Capture the cell that displays the provided text and extract its (X, Y) central coordinate. 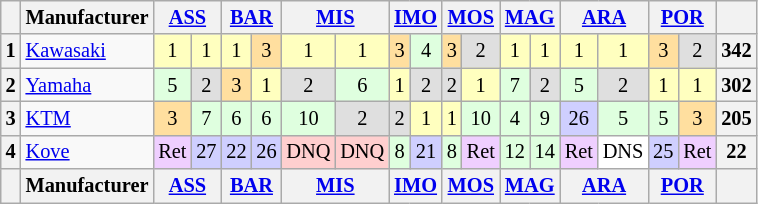
DNS (623, 152)
KTM (88, 118)
9 (545, 118)
14 (545, 152)
Yamaha (88, 85)
342 (736, 51)
Kawasaki (88, 51)
27 (206, 152)
21 (426, 152)
12 (515, 152)
205 (736, 118)
Kove (88, 152)
302 (736, 85)
25 (663, 152)
